Return the [X, Y] coordinate for the center point of the cell that contains the specified text.  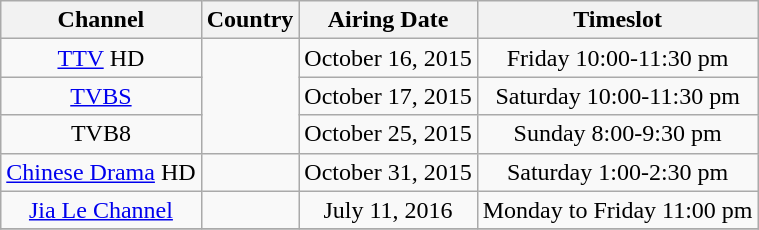
July 11, 2016 [388, 210]
Sunday 8:00-9:30 pm [618, 134]
Saturday 10:00-11:30 pm [618, 96]
Airing Date [388, 20]
TVB8 [101, 134]
Chinese Drama HD [101, 172]
TTV HD [101, 58]
Saturday 1:00-2:30 pm [618, 172]
Channel [101, 20]
October 31, 2015 [388, 172]
October 16, 2015 [388, 58]
October 17, 2015 [388, 96]
October 25, 2015 [388, 134]
TVBS [101, 96]
Country [250, 20]
Monday to Friday 11:00 pm [618, 210]
Friday 10:00-11:30 pm [618, 58]
Timeslot [618, 20]
Jia Le Channel [101, 210]
